Locate the cell with the specified text and output its (X, Y) center coordinate. 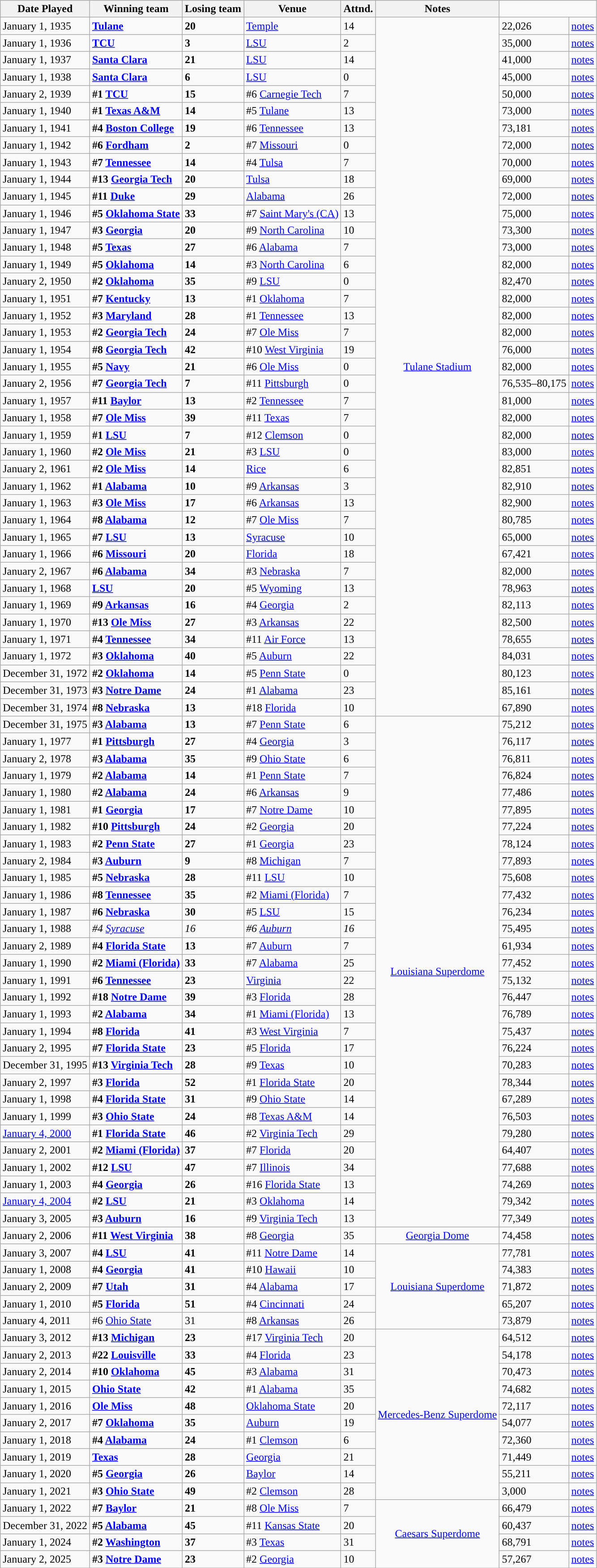
#11 Notre Dame (293, 1252)
22,026 (534, 26)
#1 Tennessee (293, 316)
75,495 (534, 929)
72,360 (534, 1440)
77,893 (534, 861)
76,824 (534, 776)
January 1, 2016 (45, 1406)
50,000 (534, 94)
January 2, 1978 (45, 759)
#10 Oklahoma (136, 1372)
January 1, 1986 (45, 895)
73,879 (534, 1321)
January 1, 1982 (45, 827)
#12 Clemson (293, 435)
January 1, 1940 (45, 111)
80,785 (534, 520)
#7 Kentucky (136, 299)
#6 Ole Miss (293, 367)
#8 Ole Miss (293, 1508)
#18 Florida (293, 707)
Venue (293, 9)
January 1, 1972 (45, 656)
#7 Penn State (293, 724)
Losing team (213, 9)
76,234 (534, 912)
January 1, 1954 (45, 350)
Virginia (293, 980)
#9 Virginia Tech (293, 1218)
#7 Florida State (136, 1048)
#13 Michigan (136, 1338)
Alabama (293, 196)
#10 Pittsburgh (136, 827)
#17 Virginia Tech (293, 1338)
46 (213, 1133)
Ole Miss (136, 1406)
75,608 (534, 878)
76,535–80,175 (534, 384)
47 (213, 1167)
January 1, 2024 (45, 1542)
35,000 (534, 43)
January 1, 1957 (45, 401)
#8 Nebraska (136, 707)
January 1, 2008 (45, 1269)
#1 LSU (136, 435)
45,000 (534, 77)
#5 Georgia (136, 1474)
73,181 (534, 128)
#5 Texas (136, 248)
January 1, 1998 (45, 1099)
70,000 (534, 162)
January 1, 1949 (45, 265)
#5 Alabama (136, 1525)
#11 Texas (293, 418)
#6 Auburn (293, 929)
65,207 (534, 1304)
61,934 (534, 946)
January 4, 2004 (45, 1201)
#3 Maryland (136, 316)
67,289 (534, 1099)
TCU (136, 43)
75,000 (534, 214)
60,437 (534, 1525)
75,132 (534, 980)
January 2, 1939 (45, 94)
73,300 (534, 231)
#3 Arkansas (293, 622)
76,117 (534, 741)
#3 LSU (293, 452)
84,031 (534, 656)
Caesars Superdome (438, 1534)
January 1, 2002 (45, 1167)
#2 LSU (136, 1201)
#4 Tulsa (293, 162)
January 1, 1971 (45, 639)
81,000 (534, 401)
77,486 (534, 793)
January 1, 2022 (45, 1508)
January 1, 1991 (45, 980)
#3 Ole Miss (136, 503)
January 1, 1960 (45, 452)
January 1, 2019 (45, 1457)
Oklahoma State (293, 1406)
48 (213, 1406)
#10 West Virginia (293, 350)
#5 Penn State (293, 673)
Notes (438, 9)
#1 Clemson (293, 1440)
40 (213, 656)
76,811 (534, 759)
January 1, 1979 (45, 776)
January 1, 1948 (45, 248)
#8 Florida (136, 1031)
#5 LSU (293, 912)
January 1, 1985 (45, 878)
January 3, 2007 (45, 1252)
76,447 (534, 997)
January 1, 2020 (45, 1474)
#5 Oklahoma (136, 265)
#9 Texas (293, 1065)
30 (213, 912)
January 1, 2010 (45, 1304)
#22 Louisville (136, 1355)
#13 Virginia Tech (136, 1065)
#7 LSU (136, 537)
64,512 (534, 1338)
77,224 (534, 827)
#11 Baylor (136, 401)
January 1, 1937 (45, 60)
January 1, 1962 (45, 486)
76,503 (534, 1116)
#1 Oklahoma (293, 299)
January 2, 1984 (45, 861)
January 1, 1959 (45, 435)
#8 Texas A&M (293, 1116)
January 1, 2015 (45, 1389)
82,500 (534, 622)
#12 LSU (136, 1167)
77,895 (534, 810)
#2 Washington (136, 1542)
Georgia (293, 1457)
January 2, 2013 (45, 1355)
January 2, 1967 (45, 571)
December 31, 1995 (45, 1065)
January 1, 1947 (45, 231)
#11 Pittsburgh (293, 384)
69,000 (534, 179)
#1 Texas A&M (136, 111)
79,342 (534, 1201)
76,000 (534, 350)
#4 Boston College (136, 128)
January 1, 1964 (45, 520)
#7 Oklahoma (136, 1423)
#3 Texas (293, 1542)
51 (213, 1304)
12 (213, 520)
#4 LSU (136, 1252)
January 1, 1936 (45, 43)
January 1, 1983 (45, 844)
#7 Illinois (293, 1167)
71,449 (534, 1457)
Georgia Dome (438, 1235)
January 2, 1997 (45, 1082)
#11 Duke (136, 196)
#13 Ole Miss (136, 622)
74,458 (534, 1235)
#11 Air Force (293, 639)
#13 Georgia Tech (136, 179)
74,269 (534, 1184)
#4 Tennessee (136, 639)
25 (358, 963)
41,000 (534, 60)
3,000 (534, 1491)
January 1, 1987 (45, 912)
#6 Fordham (136, 145)
77,452 (534, 963)
71,872 (534, 1286)
#7 Georgia Tech (136, 384)
January 1, 1968 (45, 588)
57,267 (534, 1559)
82,470 (534, 282)
January 1, 1990 (45, 963)
54,178 (534, 1355)
#8 Alabama (136, 520)
75,212 (534, 724)
#7 Auburn (293, 946)
#1 Pittsburgh (136, 741)
January 4, 2000 (45, 1133)
Syracuse (293, 537)
January 1, 1965 (45, 537)
Tulsa (293, 179)
#5 Wyoming (293, 588)
#7 Notre Dame (293, 810)
January 1, 1977 (45, 741)
#7 Alabama (293, 963)
Auburn (293, 1423)
Florida (293, 554)
65,000 (534, 537)
January 1, 1980 (45, 793)
76,789 (534, 1014)
77,349 (534, 1218)
January 3, 2005 (45, 1218)
January 1, 1970 (45, 622)
#6 Ohio State (136, 1321)
January 4, 2011 (45, 1321)
#5 Auburn (293, 656)
#1 Penn State (293, 776)
52 (213, 1082)
January 1, 1988 (45, 929)
82,113 (534, 605)
67,890 (534, 707)
Texas (136, 1457)
January 2, 1989 (45, 946)
December 31, 1972 (45, 673)
#2 Georgia Tech (136, 333)
January 1, 1999 (45, 1116)
January 1, 1944 (45, 179)
67,421 (534, 554)
#5 Oklahoma State (136, 214)
#5 Nebraska (136, 878)
82,851 (534, 469)
55,211 (534, 1474)
Tulane Stadium (438, 367)
#11 Kansas State (293, 1525)
January 1, 2003 (45, 1184)
January 1, 1981 (45, 810)
#3 Nebraska (293, 571)
#7 Florida (293, 1150)
#7 Missouri (293, 145)
Mercedes-Benz Superdome (438, 1414)
January 2, 1961 (45, 469)
74,383 (534, 1269)
January 2, 2009 (45, 1286)
49 (213, 1491)
Temple (293, 26)
70,473 (534, 1372)
38 (213, 1235)
77,688 (534, 1167)
#3 North Carolina (293, 265)
#6 Missouri (136, 554)
#5 Tulane (293, 111)
#3 Georgia (136, 231)
#8 Georgia Tech (136, 350)
December 31, 2022 (45, 1525)
66,479 (534, 1508)
January 1, 2021 (45, 1491)
#1 TCU (136, 94)
82,900 (534, 503)
December 31, 1973 (45, 690)
January 1, 1953 (45, 333)
#2 Virginia Tech (293, 1133)
#8 Arkansas (293, 1321)
January 1, 1945 (45, 196)
#4 Syracuse (136, 929)
#2 Tennessee (293, 401)
78,124 (534, 844)
Date Played (45, 9)
January 2, 1950 (45, 282)
75,437 (534, 1031)
#7 Utah (136, 1286)
January 2, 2017 (45, 1423)
January 1, 1941 (45, 128)
54,077 (534, 1423)
January 1, 1955 (45, 367)
#6 Carnegie Tech (293, 94)
#2 Clemson (293, 1491)
January 1, 1935 (45, 26)
85,161 (534, 690)
January 1, 1946 (45, 214)
January 2, 2025 (45, 1559)
#5 Navy (136, 367)
January 1, 1994 (45, 1031)
78,655 (534, 639)
78,344 (534, 1082)
Tulane (136, 26)
#8 Georgia (293, 1235)
74,682 (534, 1389)
January 1, 1938 (45, 77)
64,407 (534, 1150)
January 2, 1995 (45, 1048)
January 1, 1966 (45, 554)
72,117 (534, 1406)
Ohio State (136, 1389)
January 1, 1943 (45, 162)
79,280 (534, 1133)
80,123 (534, 673)
December 31, 1975 (45, 724)
January 1, 1969 (45, 605)
January 2, 2006 (45, 1235)
January 1, 2018 (45, 1440)
#2 Penn State (136, 844)
December 31, 1974 (45, 707)
77,432 (534, 895)
#4 Florida (293, 1355)
#7 Baylor (136, 1508)
January 3, 2012 (45, 1338)
Attnd. (358, 9)
#8 Michigan (293, 861)
#4 Cincinnati (293, 1304)
January 1, 1942 (45, 145)
#9 LSU (293, 282)
#8 Tennessee (136, 895)
January 1, 1951 (45, 299)
January 1, 1952 (45, 316)
#18 Notre Dame (136, 997)
76,224 (534, 1048)
January 2, 1956 (45, 384)
78,963 (534, 588)
January 1, 1993 (45, 1014)
#7 Saint Mary's (CA) (293, 214)
#11 LSU (293, 878)
#10 Hawaii (293, 1269)
68,791 (534, 1542)
January 1, 1992 (45, 997)
Rice (293, 469)
January 2, 2001 (45, 1150)
January 2, 2014 (45, 1372)
#6 Nebraska (136, 912)
82,910 (534, 486)
Winning team (136, 9)
Baylor (293, 1474)
#9 North Carolina (293, 231)
#7 Tennessee (136, 162)
#3 West Virginia (293, 1031)
70,283 (534, 1065)
#11 West Virginia (136, 1235)
83,000 (534, 452)
January 1, 1958 (45, 418)
January 1, 1963 (45, 503)
77,781 (534, 1252)
#1 Miami (Florida) (293, 1014)
#16 Florida State (293, 1184)
